Provide the (x, y) coordinate of the cell's center where the given text is located.  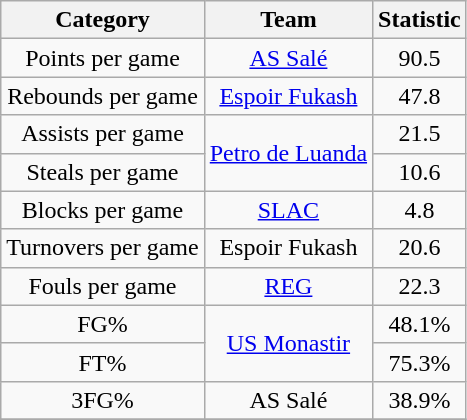
Fouls per game (102, 286)
Team (288, 20)
Statistic (420, 20)
47.8 (420, 96)
4.8 (420, 210)
Rebounds per game (102, 96)
FT% (102, 362)
Blocks per game (102, 210)
Turnovers per game (102, 248)
US Monastir (288, 343)
75.3% (420, 362)
Category (102, 20)
22.3 (420, 286)
FG% (102, 324)
REG (288, 286)
48.1% (420, 324)
21.5 (420, 134)
Assists per game (102, 134)
10.6 (420, 172)
3FG% (102, 400)
Petro de Luanda (288, 153)
38.9% (420, 400)
SLAC (288, 210)
90.5 (420, 58)
Points per game (102, 58)
20.6 (420, 248)
Steals per game (102, 172)
